Find where the given text appears and provide that cell's center as [x, y] coordinate. 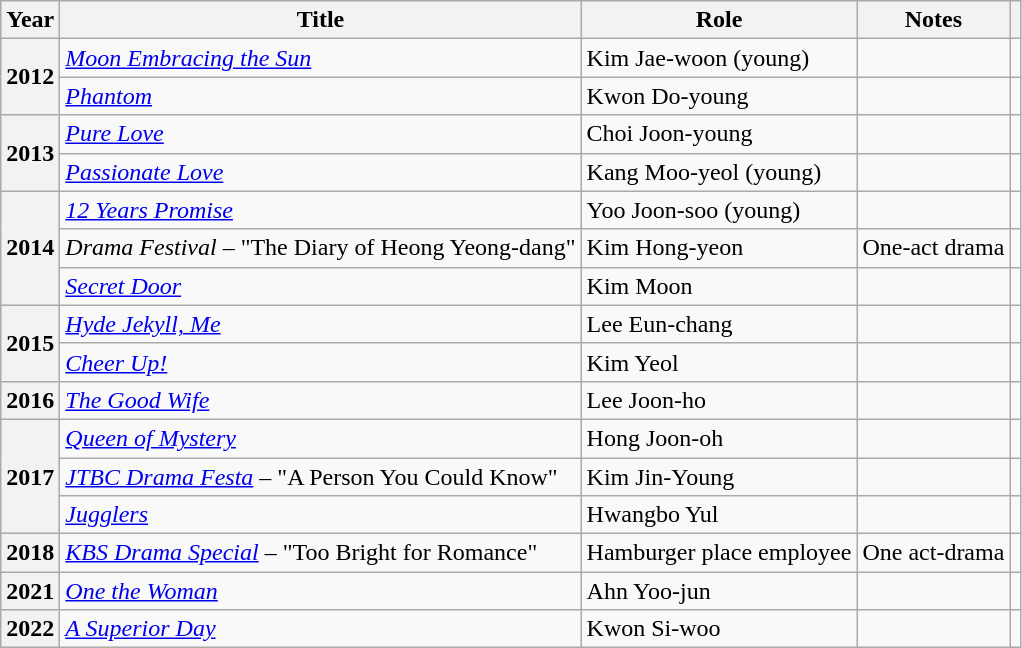
Role [719, 20]
Kim Jae-woon (young) [719, 58]
Lee Eun-chang [719, 324]
Kim Hong-yeon [719, 248]
2022 [30, 629]
KBS Drama Special – "Too Bright for Romance" [320, 553]
Hamburger place employee [719, 553]
Title [320, 20]
Hwangbo Yul [719, 515]
2014 [30, 248]
Queen of Mystery [320, 438]
Phantom [320, 96]
One the Woman [320, 591]
Jugglers [320, 515]
JTBC Drama Festa – "A Person You Could Know" [320, 477]
One act-drama [934, 553]
2017 [30, 476]
Passionate Love [320, 172]
Drama Festival – "The Diary of Heong Yeong-dang" [320, 248]
12 Years Promise [320, 210]
Cheer Up! [320, 362]
Choi Joon-young [719, 134]
The Good Wife [320, 400]
Lee Joon-ho [719, 400]
2012 [30, 77]
Ahn Yoo-jun [719, 591]
A Superior Day [320, 629]
Moon Embracing the Sun [320, 58]
Kim Moon [719, 286]
Kwon Si-woo [719, 629]
Yoo Joon-soo (young) [719, 210]
2021 [30, 591]
Notes [934, 20]
Hyde Jekyll, Me [320, 324]
Hong Joon-oh [719, 438]
Kang Moo-yeol (young) [719, 172]
Pure Love [320, 134]
2016 [30, 400]
Kim Yeol [719, 362]
Secret Door [320, 286]
One-act drama [934, 248]
Kwon Do-young [719, 96]
2013 [30, 153]
Kim Jin-Young [719, 477]
Year [30, 20]
2015 [30, 343]
2018 [30, 553]
